From the cell containing the given text, extract its center point as [X, Y] coordinate. 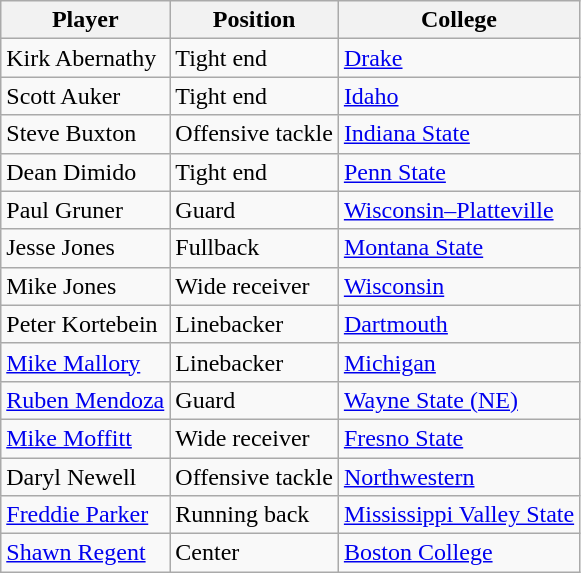
Wayne State (NE) [458, 400]
Mike Jones [86, 286]
Running back [254, 515]
Montana State [458, 248]
Kirk Abernathy [86, 58]
Boston College [458, 553]
Wisconsin–Platteville [458, 210]
Wisconsin [458, 286]
Position [254, 20]
Freddie Parker [86, 515]
Center [254, 553]
Indiana State [458, 134]
Fresno State [458, 438]
Drake [458, 58]
Dean Dimido [86, 172]
Jesse Jones [86, 248]
Fullback [254, 248]
Daryl Newell [86, 477]
Idaho [458, 96]
Michigan [458, 362]
Steve Buxton [86, 134]
Northwestern [458, 477]
Mike Moffitt [86, 438]
Ruben Mendoza [86, 400]
Shawn Regent [86, 553]
Mississippi Valley State [458, 515]
Paul Gruner [86, 210]
Peter Kortebein [86, 324]
Dartmouth [458, 324]
Player [86, 20]
Mike Mallory [86, 362]
Scott Auker [86, 96]
Penn State [458, 172]
College [458, 20]
